Find where the given text appears and provide that cell's center as (X, Y) coordinate. 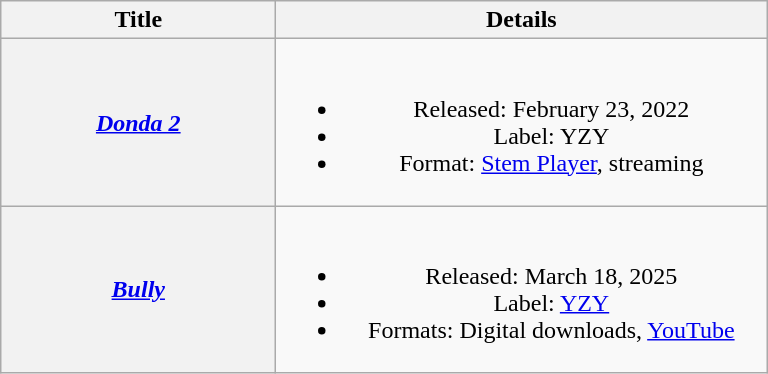
Donda 2 (138, 122)
Details (522, 20)
Released: March 18, 2025Label: YZYFormats: Digital downloads, YouTube (522, 290)
Title (138, 20)
Bully (138, 290)
Released: February 23, 2022Label: YZYFormat: Stem Player, streaming (522, 122)
